Detect which cell encompasses the target text, then output its (x, y) center coordinate. 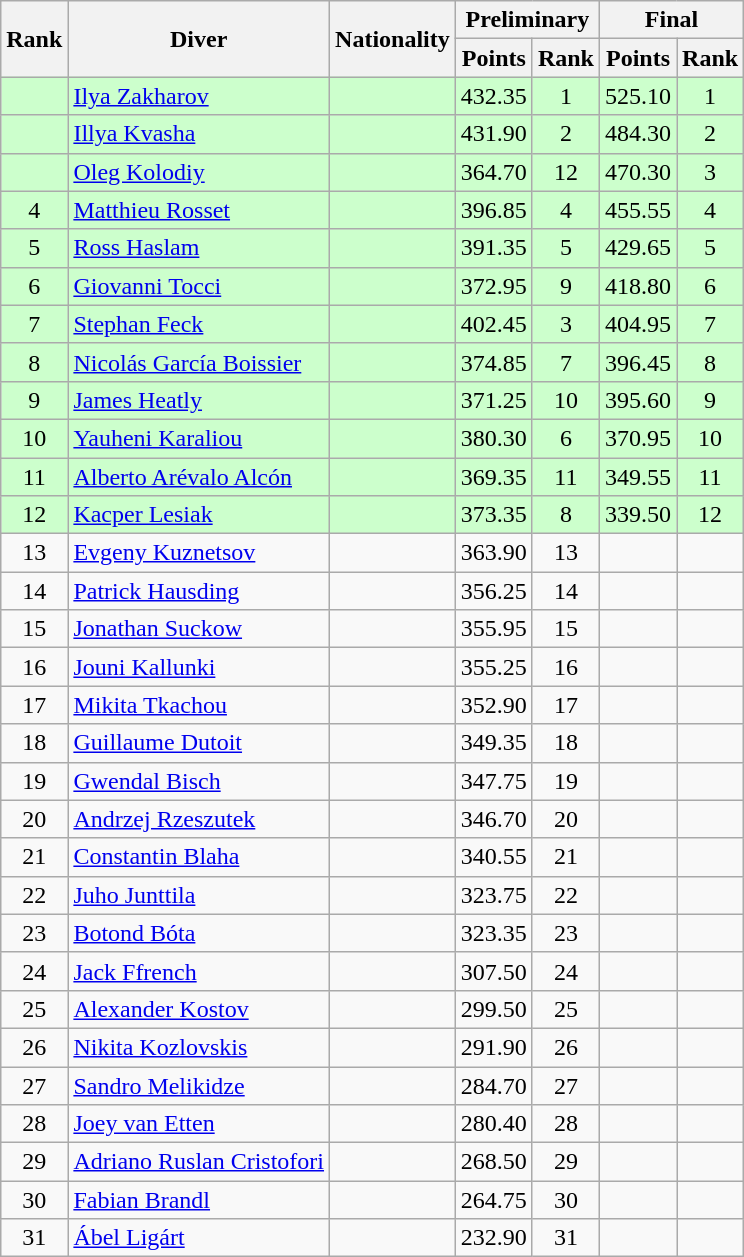
323.75 (494, 895)
370.95 (638, 438)
Ilya Zakharov (199, 96)
291.90 (494, 1047)
364.70 (494, 172)
455.55 (638, 210)
264.75 (494, 1200)
Mikita Tkachou (199, 705)
James Heatly (199, 400)
Sandro Melikidze (199, 1085)
Fabian Brandl (199, 1200)
Oleg Kolodiy (199, 172)
369.35 (494, 477)
380.30 (494, 438)
Ross Haslam (199, 248)
307.50 (494, 971)
391.35 (494, 248)
418.80 (638, 286)
525.10 (638, 96)
Juho Junttila (199, 895)
Jonathan Suckow (199, 629)
373.35 (494, 515)
349.35 (494, 743)
Ábel Ligárt (199, 1238)
232.90 (494, 1238)
395.60 (638, 400)
Matthieu Rosset (199, 210)
Jack Ffrench (199, 971)
Evgeny Kuznetsov (199, 553)
Nationality (393, 39)
429.65 (638, 248)
371.25 (494, 400)
402.45 (494, 324)
Final (671, 20)
470.30 (638, 172)
355.25 (494, 667)
Botond Bóta (199, 933)
268.50 (494, 1162)
Giovanni Tocci (199, 286)
299.50 (494, 1009)
Adriano Ruslan Cristofori (199, 1162)
396.85 (494, 210)
352.90 (494, 705)
374.85 (494, 362)
Yauheni Karaliou (199, 438)
340.55 (494, 857)
284.70 (494, 1085)
372.95 (494, 286)
Andrzej Rzeszutek (199, 819)
Illya Kvasha (199, 134)
Stephan Feck (199, 324)
Constantin Blaha (199, 857)
356.25 (494, 591)
347.75 (494, 781)
339.50 (638, 515)
Gwendal Bisch (199, 781)
484.30 (638, 134)
Alexander Kostov (199, 1009)
Kacper Lesiak (199, 515)
346.70 (494, 819)
349.55 (638, 477)
Jouni Kallunki (199, 667)
Nikita Kozlovskis (199, 1047)
Guillaume Dutoit (199, 743)
323.35 (494, 933)
404.95 (638, 324)
280.40 (494, 1124)
363.90 (494, 553)
Nicolás García Boissier (199, 362)
Alberto Arévalo Alcón (199, 477)
Diver (199, 39)
355.95 (494, 629)
431.90 (494, 134)
Joey van Etten (199, 1124)
Preliminary (527, 20)
396.45 (638, 362)
432.35 (494, 96)
Patrick Hausding (199, 591)
